Return the (X, Y) coordinate for the center point of the cell that contains the specified text.  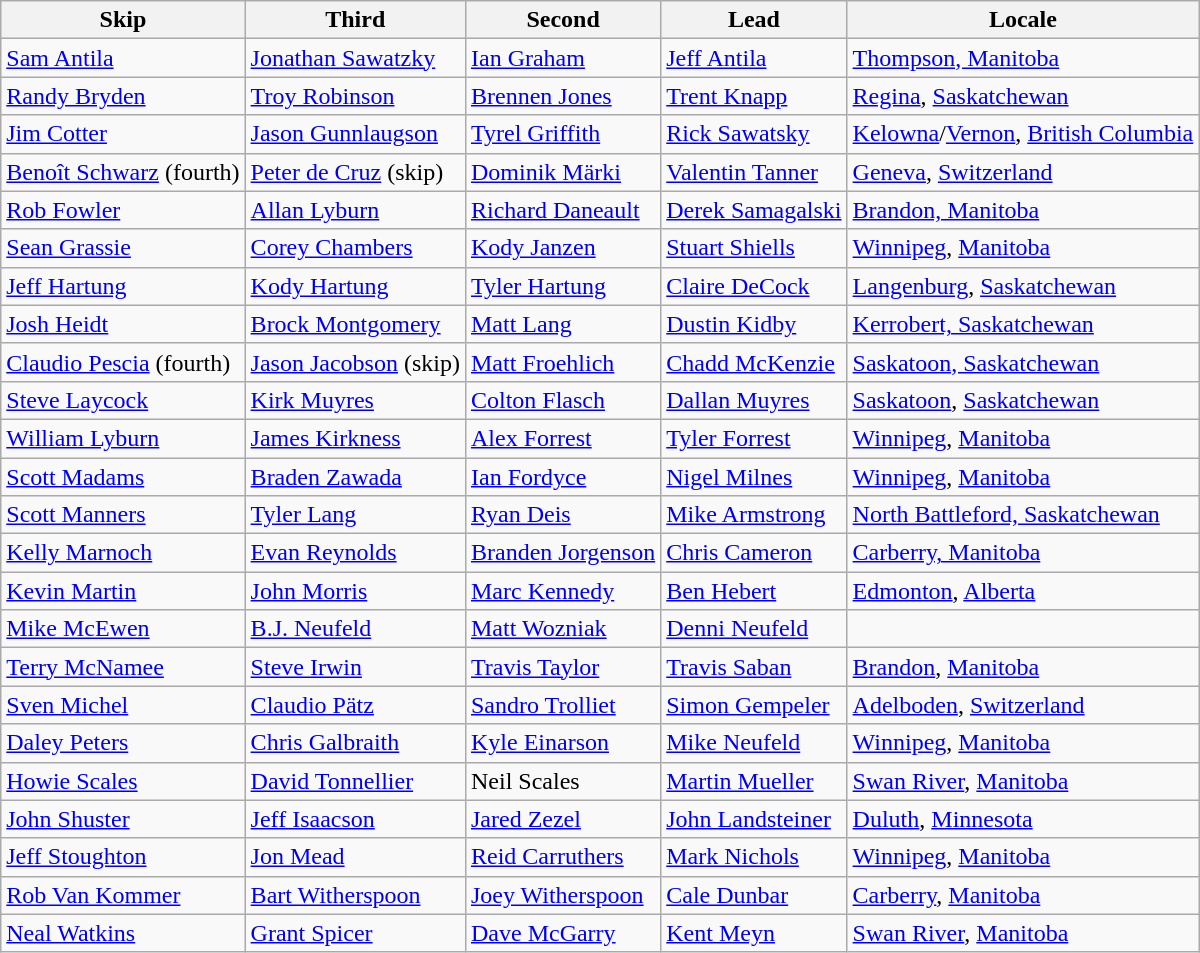
Richard Daneault (562, 210)
Third (355, 20)
Brock Montgomery (355, 324)
Geneva, Switzerland (1023, 172)
Jeff Stoughton (123, 857)
Edmonton, Alberta (1023, 591)
Kevin Martin (123, 591)
John Morris (355, 591)
Tyler Forrest (754, 438)
Brennen Jones (562, 96)
Jason Jacobson (skip) (355, 362)
Tyler Lang (355, 515)
Rob Van Kommer (123, 895)
Jim Cotter (123, 134)
Kody Janzen (562, 248)
B.J. Neufeld (355, 629)
Jared Zezel (562, 819)
Martin Mueller (754, 781)
Jon Mead (355, 857)
Travis Saban (754, 667)
Thompson, Manitoba (1023, 58)
Daley Peters (123, 743)
Claudio Pätz (355, 705)
Peter de Cruz (skip) (355, 172)
Bart Witherspoon (355, 895)
Sean Grassie (123, 248)
Derek Samagalski (754, 210)
Dave McGarry (562, 933)
Jeff Hartung (123, 286)
Second (562, 20)
Mike Neufeld (754, 743)
Kent Meyn (754, 933)
Steve Irwin (355, 667)
Grant Spicer (355, 933)
Benoît Schwarz (fourth) (123, 172)
Stuart Shiells (754, 248)
Kody Hartung (355, 286)
Rob Fowler (123, 210)
Matt Froehlich (562, 362)
Matt Lang (562, 324)
Ian Fordyce (562, 477)
Ben Hebert (754, 591)
Ryan Deis (562, 515)
Sven Michel (123, 705)
Skip (123, 20)
Dallan Muyres (754, 400)
Travis Taylor (562, 667)
Joey Witherspoon (562, 895)
Kyle Einarson (562, 743)
Mark Nichols (754, 857)
Jonathan Sawatzky (355, 58)
Jeff Isaacson (355, 819)
Braden Zawada (355, 477)
Evan Reynolds (355, 553)
David Tonnellier (355, 781)
Sandro Trolliet (562, 705)
Chadd McKenzie (754, 362)
Sam Antila (123, 58)
Steve Laycock (123, 400)
Kelowna/Vernon, British Columbia (1023, 134)
Locale (1023, 20)
Corey Chambers (355, 248)
Scott Madams (123, 477)
Alex Forrest (562, 438)
Terry McNamee (123, 667)
Chris Cameron (754, 553)
Tyrel Griffith (562, 134)
Adelboden, Switzerland (1023, 705)
Langenburg, Saskatchewan (1023, 286)
Dominik Märki (562, 172)
Jason Gunnlaugson (355, 134)
Colton Flasch (562, 400)
Chris Galbraith (355, 743)
Denni Neufeld (754, 629)
Randy Bryden (123, 96)
Howie Scales (123, 781)
Marc Kennedy (562, 591)
Simon Gempeler (754, 705)
Mike McEwen (123, 629)
Regina, Saskatchewan (1023, 96)
Neil Scales (562, 781)
Kelly Marnoch (123, 553)
William Lyburn (123, 438)
Claudio Pescia (fourth) (123, 362)
Scott Manners (123, 515)
Branden Jorgenson (562, 553)
Troy Robinson (355, 96)
North Battleford, Saskatchewan (1023, 515)
Valentin Tanner (754, 172)
John Landsteiner (754, 819)
Reid Carruthers (562, 857)
Ian Graham (562, 58)
Jeff Antila (754, 58)
Claire DeCock (754, 286)
Kerrobert, Saskatchewan (1023, 324)
Duluth, Minnesota (1023, 819)
James Kirkness (355, 438)
John Shuster (123, 819)
Tyler Hartung (562, 286)
Mike Armstrong (754, 515)
Josh Heidt (123, 324)
Rick Sawatsky (754, 134)
Kirk Muyres (355, 400)
Nigel Milnes (754, 477)
Lead (754, 20)
Neal Watkins (123, 933)
Dustin Kidby (754, 324)
Trent Knapp (754, 96)
Cale Dunbar (754, 895)
Allan Lyburn (355, 210)
Matt Wozniak (562, 629)
